Capture the cell that displays the provided text and extract its [X, Y] central coordinate. 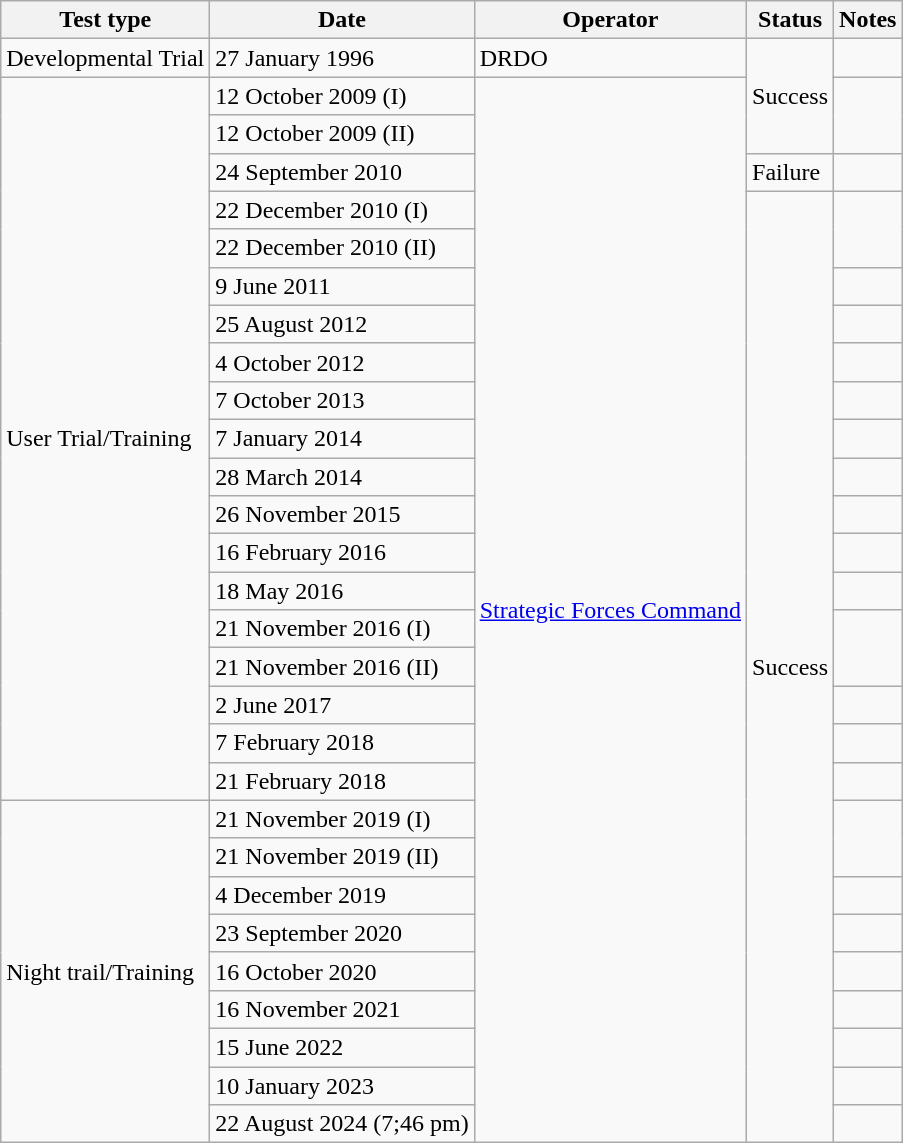
27 January 1996 [342, 58]
7 January 2014 [342, 438]
16 February 2016 [342, 553]
Status [790, 20]
21 February 2018 [342, 781]
Operator [610, 20]
Failure [790, 172]
Strategic Forces Command [610, 610]
22 December 2010 (II) [342, 248]
23 September 2020 [342, 933]
22 August 2024 (7;46 pm) [342, 1124]
7 February 2018 [342, 743]
28 March 2014 [342, 477]
User Trial/Training [106, 438]
18 May 2016 [342, 591]
9 June 2011 [342, 286]
Night trail/Training [106, 972]
21 November 2019 (I) [342, 819]
12 October 2009 (II) [342, 134]
15 June 2022 [342, 1047]
Developmental Trial [106, 58]
22 December 2010 (I) [342, 210]
26 November 2015 [342, 515]
Test type [106, 20]
Date [342, 20]
2 June 2017 [342, 705]
12 October 2009 (I) [342, 96]
21 November 2016 (II) [342, 667]
21 November 2019 (II) [342, 857]
4 December 2019 [342, 895]
Notes [868, 20]
25 August 2012 [342, 324]
16 November 2021 [342, 1009]
16 October 2020 [342, 971]
DRDO [610, 58]
4 October 2012 [342, 362]
10 January 2023 [342, 1085]
7 October 2013 [342, 400]
24 September 2010 [342, 172]
21 November 2016 (I) [342, 629]
